Extract the (X, Y) coordinate from the center of the cell holding the provided text.  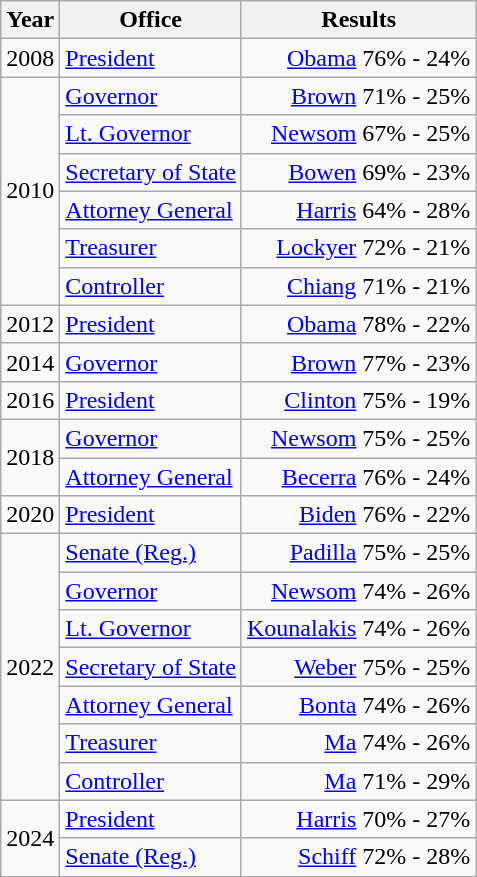
Newsom 74% - 26% (358, 591)
Obama 78% - 22% (358, 324)
Schiff 72% - 28% (358, 857)
2018 (30, 457)
Newsom 67% - 25% (358, 134)
Ma 74% - 26% (358, 743)
Office (151, 20)
2016 (30, 400)
Chiang 71% - 21% (358, 286)
Biden 76% - 22% (358, 515)
Bonta 74% - 26% (358, 705)
2020 (30, 515)
2012 (30, 324)
Lockyer 72% - 21% (358, 248)
Harris 70% - 27% (358, 819)
Bowen 69% - 23% (358, 172)
Obama 76% - 24% (358, 58)
2024 (30, 838)
Clinton 75% - 19% (358, 400)
Brown 77% - 23% (358, 362)
2010 (30, 191)
Weber 75% - 25% (358, 667)
Becerra 76% - 24% (358, 477)
Harris 64% - 28% (358, 210)
Brown 71% - 25% (358, 96)
Year (30, 20)
2022 (30, 667)
Padilla 75% - 25% (358, 553)
Ma 71% - 29% (358, 781)
Results (358, 20)
2014 (30, 362)
Kounalakis 74% - 26% (358, 629)
2008 (30, 58)
Newsom 75% - 25% (358, 438)
